Scan for the cell matching the given text and deliver its [X, Y] coordinate at center. 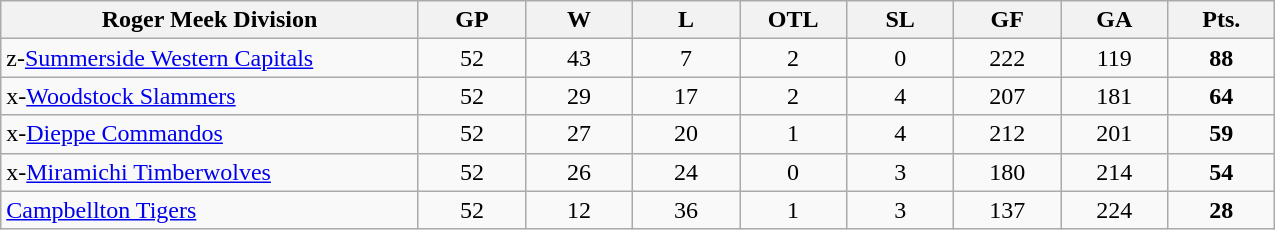
GF [1008, 20]
12 [578, 210]
88 [1222, 58]
x-Miramichi Timberwolves [210, 172]
119 [1114, 58]
28 [1222, 210]
GA [1114, 20]
L [686, 20]
212 [1008, 134]
Roger Meek Division [210, 20]
Pts. [1222, 20]
29 [578, 96]
26 [578, 172]
214 [1114, 172]
GP [472, 20]
7 [686, 58]
SL [900, 20]
27 [578, 134]
Campbellton Tigers [210, 210]
64 [1222, 96]
137 [1008, 210]
224 [1114, 210]
W [578, 20]
20 [686, 134]
x-Dieppe Commandos [210, 134]
OTL [794, 20]
z-Summerside Western Capitals [210, 58]
36 [686, 210]
180 [1008, 172]
201 [1114, 134]
181 [1114, 96]
x-Woodstock Slammers [210, 96]
59 [1222, 134]
54 [1222, 172]
43 [578, 58]
24 [686, 172]
222 [1008, 58]
17 [686, 96]
207 [1008, 96]
